Determine the (x, y) coordinate at the center of the cell enclosing the given text.  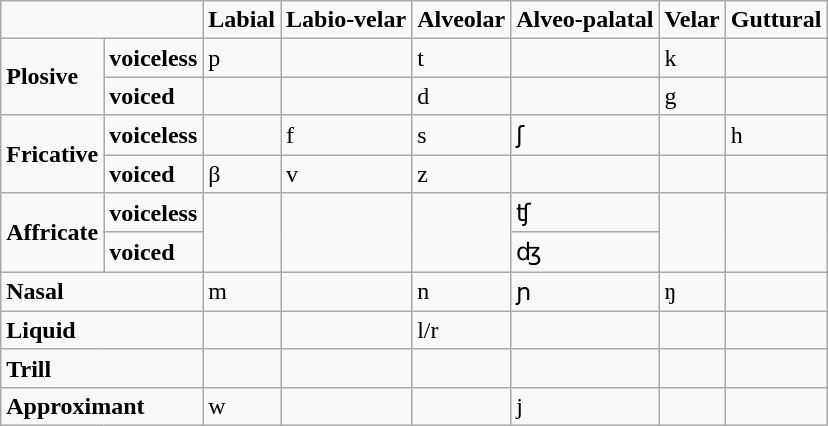
g (692, 96)
Nasal (102, 292)
l/r (462, 330)
t (462, 58)
Labial (242, 20)
k (692, 58)
h (776, 135)
d (462, 96)
Affricate (52, 232)
β (242, 173)
ɲ (585, 292)
m (242, 292)
ŋ (692, 292)
w (242, 406)
ʃ (585, 135)
f (346, 135)
Guttural (776, 20)
j (585, 406)
Fricative (52, 154)
ʧ (585, 213)
z (462, 173)
v (346, 173)
Alveolar (462, 20)
Plosive (52, 77)
Trill (102, 368)
Approximant (102, 406)
p (242, 58)
Velar (692, 20)
n (462, 292)
Labio-velar (346, 20)
ʤ (585, 252)
Alveo-palatal (585, 20)
Liquid (102, 330)
s (462, 135)
